Return (X, Y) of the center of cell containing provided text 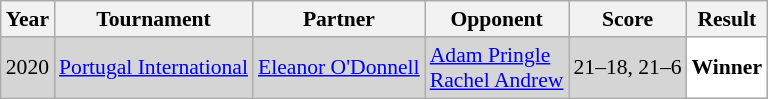
Winner (728, 68)
Partner (339, 19)
Portugal International (154, 68)
2020 (28, 68)
Year (28, 19)
Tournament (154, 19)
Opponent (497, 19)
Eleanor O'Donnell (339, 68)
Result (728, 19)
Adam Pringle Rachel Andrew (497, 68)
Score (627, 19)
21–18, 21–6 (627, 68)
